Return (X, Y) of the center of cell containing provided text 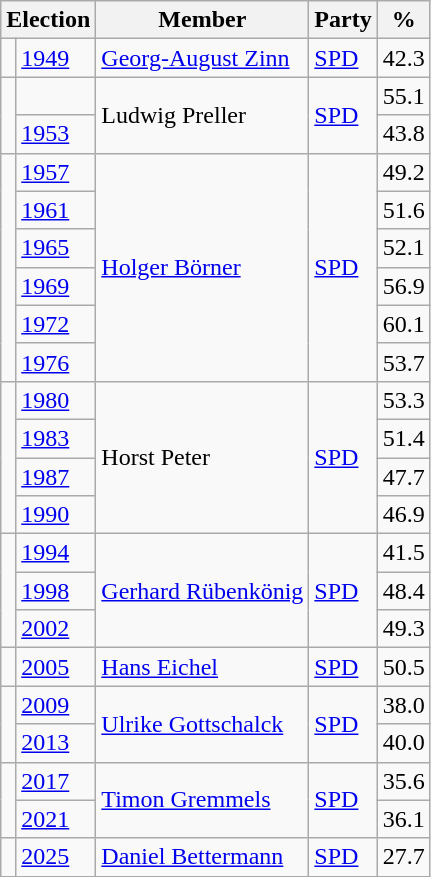
53.7 (404, 362)
Member (202, 20)
Georg-August Zinn (202, 58)
1987 (56, 477)
41.5 (404, 553)
2009 (56, 705)
1998 (56, 591)
1976 (56, 362)
50.5 (404, 667)
36.1 (404, 819)
Gerhard Rübenkönig (202, 591)
2021 (56, 819)
35.6 (404, 781)
1965 (56, 248)
42.3 (404, 58)
48.4 (404, 591)
1949 (56, 58)
47.7 (404, 477)
1961 (56, 210)
1953 (56, 134)
60.1 (404, 324)
Timon Gremmels (202, 800)
1969 (56, 286)
51.6 (404, 210)
53.3 (404, 400)
Party (343, 20)
51.4 (404, 438)
2002 (56, 629)
2017 (56, 781)
38.0 (404, 705)
46.9 (404, 515)
1980 (56, 400)
52.1 (404, 248)
49.2 (404, 172)
2025 (56, 857)
49.3 (404, 629)
1957 (56, 172)
40.0 (404, 743)
1990 (56, 515)
2013 (56, 743)
Holger Börner (202, 267)
27.7 (404, 857)
1994 (56, 553)
Hans Eichel (202, 667)
Horst Peter (202, 457)
Ludwig Preller (202, 115)
Daniel Bettermann (202, 857)
Ulrike Gottschalck (202, 724)
1983 (56, 438)
43.8 (404, 134)
56.9 (404, 286)
Election (48, 20)
55.1 (404, 96)
% (404, 20)
1972 (56, 324)
2005 (56, 667)
